From the cell containing the given text, extract its center point as [X, Y] coordinate. 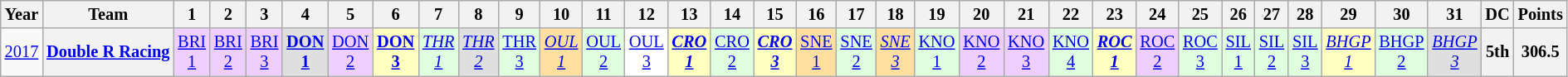
4 [305, 14]
306.5 [1541, 52]
SIL2 [1272, 52]
12 [647, 14]
13 [690, 14]
22 [1071, 14]
Team [108, 14]
7 [438, 14]
25 [1200, 14]
CRO1 [690, 52]
SNE1 [816, 52]
20 [981, 14]
11 [603, 14]
24 [1157, 14]
BHGP1 [1348, 52]
5th [1497, 52]
CRO2 [732, 52]
27 [1272, 14]
DON2 [350, 52]
KNO2 [981, 52]
OUL1 [561, 52]
2017 [22, 52]
1 [192, 14]
ROC2 [1157, 52]
CRO3 [775, 52]
14 [732, 14]
17 [856, 14]
BRI2 [228, 52]
SNE3 [896, 52]
23 [1115, 14]
6 [395, 14]
BHGP2 [1401, 52]
18 [896, 14]
3 [265, 14]
5 [350, 14]
30 [1401, 14]
21 [1026, 14]
OUL2 [603, 52]
2 [228, 14]
10 [561, 14]
BRI1 [192, 52]
DON3 [395, 52]
15 [775, 14]
KNO3 [1026, 52]
Points [1541, 14]
KNO1 [937, 52]
Year [22, 14]
31 [1454, 14]
19 [937, 14]
16 [816, 14]
THR1 [438, 52]
ROC3 [1200, 52]
BHGP3 [1454, 52]
26 [1238, 14]
9 [519, 14]
OUL3 [647, 52]
29 [1348, 14]
SIL1 [1238, 52]
DC [1497, 14]
ROC1 [1115, 52]
28 [1305, 14]
8 [478, 14]
Double R Racing [108, 52]
THR2 [478, 52]
DON1 [305, 52]
KNO4 [1071, 52]
SIL3 [1305, 52]
THR3 [519, 52]
BRI3 [265, 52]
SNE2 [856, 52]
